Pinpoint the cell where the given text exists, returning its (x, y) midpoint coordinate. 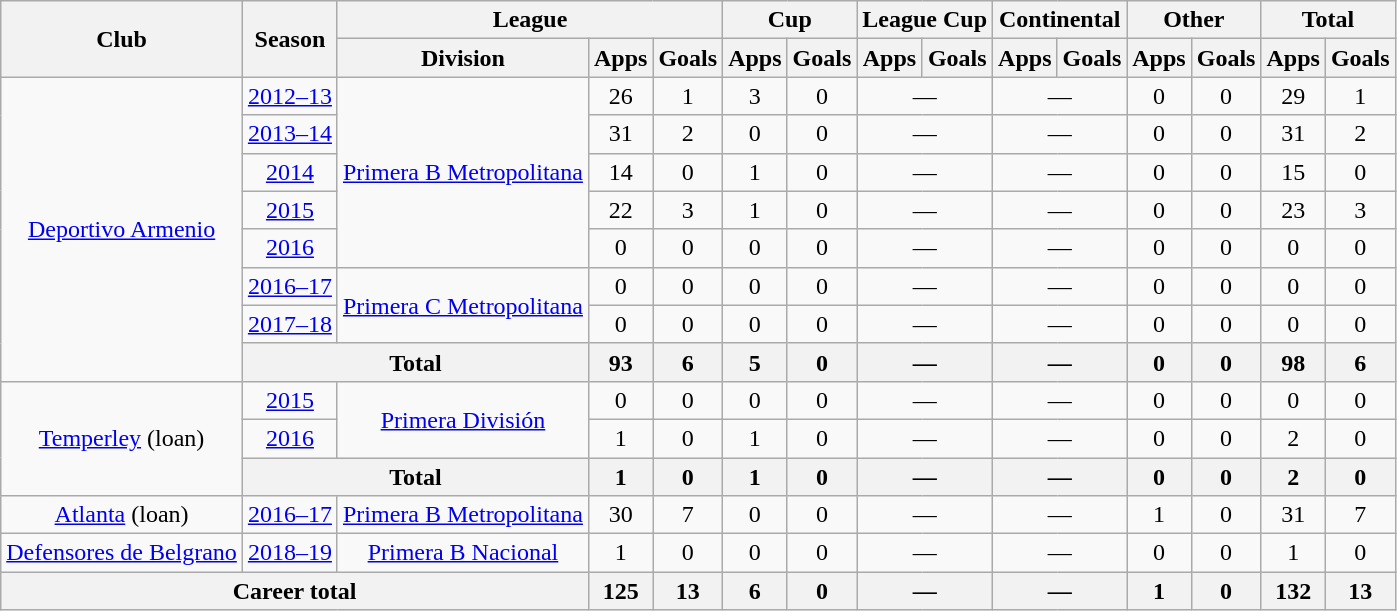
2014 (290, 172)
14 (620, 172)
5 (755, 362)
Career total (295, 591)
Division (462, 58)
League (530, 20)
2013–14 (290, 134)
23 (1293, 210)
Primera C Metropolitana (462, 305)
132 (1293, 591)
93 (620, 362)
29 (1293, 96)
League Cup (925, 20)
Temperley (loan) (122, 438)
Primera División (462, 419)
15 (1293, 172)
2018–19 (290, 553)
Continental (1060, 20)
Club (122, 39)
Atlanta (loan) (122, 515)
22 (620, 210)
26 (620, 96)
Cup (790, 20)
Defensores de Belgrano (122, 553)
98 (1293, 362)
2012–13 (290, 96)
Deportivo Armenio (122, 229)
Season (290, 39)
125 (620, 591)
30 (620, 515)
2017–18 (290, 324)
Primera B Nacional (462, 553)
Other (1194, 20)
